From the cell containing the given text, extract its center point as [X, Y] coordinate. 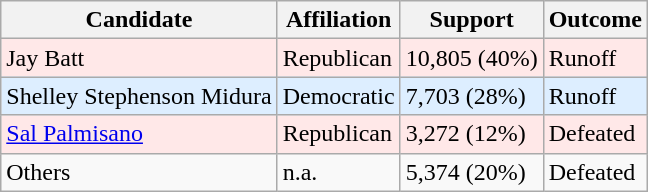
5,374 (20%) [472, 172]
Candidate [139, 20]
7,703 (28%) [472, 96]
Support [472, 20]
10,805 (40%) [472, 58]
Outcome [595, 20]
Democratic [338, 96]
Shelley Stephenson Midura [139, 96]
3,272 (12%) [472, 134]
n.a. [338, 172]
Affiliation [338, 20]
Others [139, 172]
Sal Palmisano [139, 134]
Jay Batt [139, 58]
